From the cell containing the given text, extract its center point as (X, Y) coordinate. 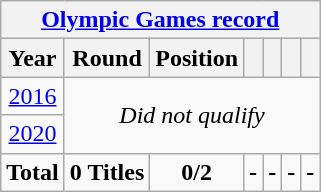
Total (33, 172)
Did not qualify (192, 115)
2016 (33, 96)
0 Titles (107, 172)
0/2 (197, 172)
2020 (33, 134)
Position (197, 58)
Round (107, 58)
Olympic Games record (160, 20)
Year (33, 58)
